Locate the cell with the specified text and output its (X, Y) center coordinate. 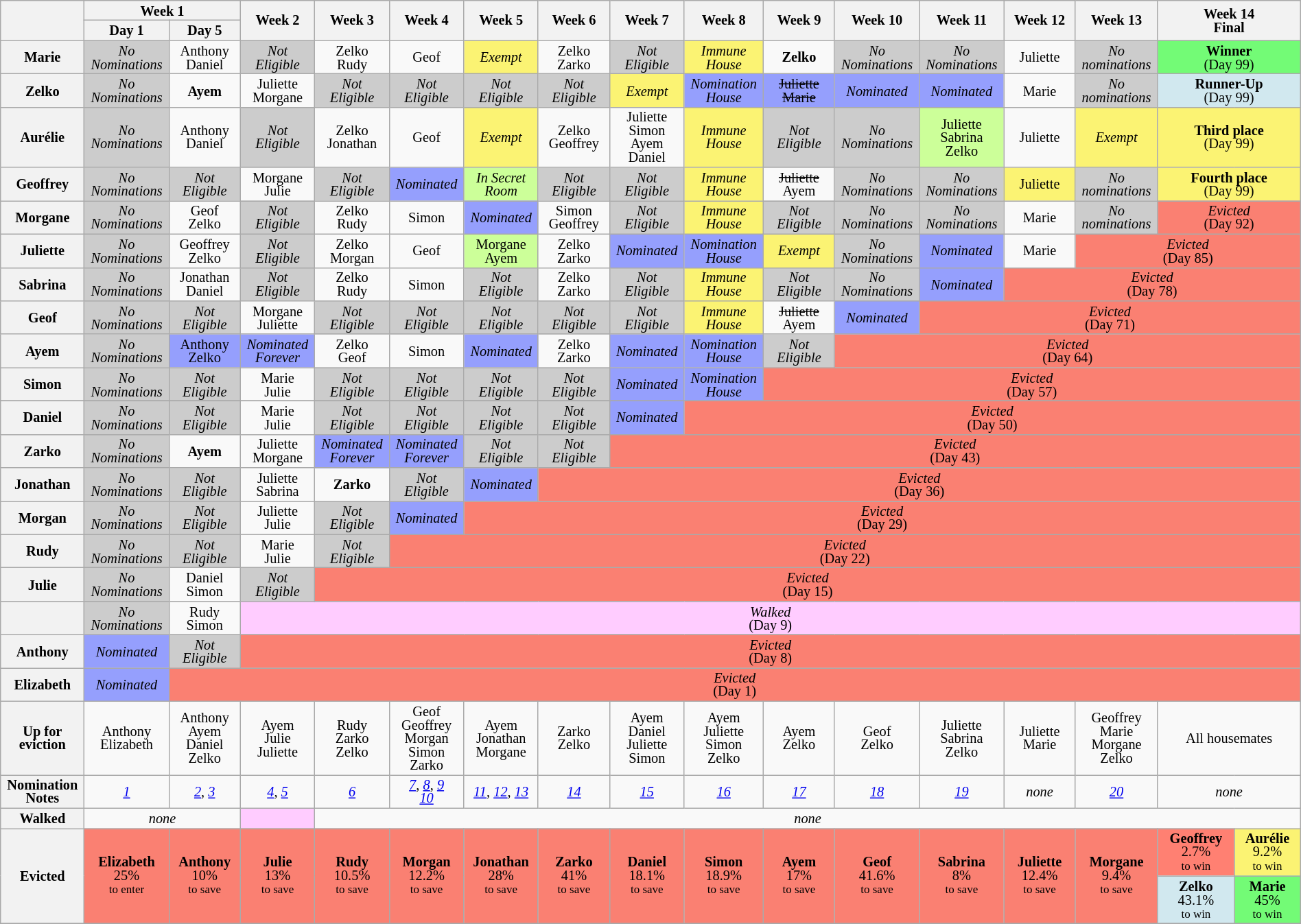
Runner-Up(Day 99) (1229, 91)
Evicted(Day 71) (1110, 317)
Rudy Simon (204, 617)
ZelkoGeof (353, 351)
11, 12, 13 (501, 792)
Week 4 (427, 20)
Anthony Zelko (204, 351)
Simon 18.9% to save (723, 875)
Evicted(Day 36) (919, 484)
Week 10 (877, 20)
Evicted(Day 43) (955, 451)
GeofZelko (877, 738)
All housemates (1229, 738)
Week 9 (799, 20)
Week 8 (723, 20)
Juliette Marie (799, 91)
AyemJulieJuliette (277, 738)
18 (877, 792)
7, 8, 9 10 (427, 792)
SimonGeoffrey (574, 217)
JulietteMarie (1040, 738)
Rudy (43, 552)
15 (646, 792)
Evicted(Day 1) (734, 685)
Day 1 (126, 30)
GeoffreyMarieMorganeZelko (1116, 738)
Julie (43, 584)
Evicted(Day 57) (1032, 384)
Evicted(Day 50) (992, 417)
Morgane (43, 217)
Morgan (43, 517)
AyemDanielJulietteSimon (646, 738)
JulietteSimonAyemDaniel (646, 137)
Geoffrey Zelko (204, 251)
JulietteSabrina (277, 484)
AyemZelko (799, 738)
RudyZarkoZelko (353, 738)
Evicted(Day 29) (882, 517)
ZelkoJonathan (353, 137)
Morgan 12.2% to save (427, 875)
Ayem17%to save (799, 875)
Daniel Simon (204, 584)
2, 3 (204, 792)
Evicted (43, 875)
Week 12 (1040, 20)
AyemJonathanMorgane (501, 738)
4, 5 (277, 792)
Jonathan (43, 484)
Up foreviction (43, 738)
Week 6 (574, 20)
14 (574, 792)
Week 14Final (1229, 20)
Week 3 (353, 20)
1 (126, 792)
AnthonyAyemDanielZelko (204, 738)
19 (962, 792)
Daniel (43, 417)
JulietteJulie (277, 517)
Geof Zelko (204, 217)
Evicted(Day 15) (808, 584)
Elizabeth 25%to enter (126, 875)
Evicted(Day 78) (1152, 284)
GeofGeoffreyMorganSimonZarko (427, 738)
Week 2 (277, 20)
Evicted(Day 92) (1229, 217)
Week 13 (1116, 20)
Jonathan Daniel (204, 284)
ZelkoMorgan (353, 251)
Evicted(Day 64) (1068, 351)
Evicted(Day 85) (1188, 251)
Elizabeth (43, 685)
Third place(Day 99) (1229, 137)
Day 5 (204, 30)
Morgane 9.4% to save (1116, 875)
Nomination Notes (43, 792)
Jonathan 28% to save (501, 875)
In Secret Room (501, 184)
Julie 13% to save (277, 875)
Zelko43.1%to win (1196, 900)
Marie45%to win (1267, 900)
Sabrina8%to save (962, 875)
Winner(Day 99) (1229, 58)
ZarkoZelko (574, 738)
Aurélie (43, 137)
Fourth place(Day 99) (1229, 184)
Rudy 10.5% to save (353, 875)
AnthonyElizabeth (126, 738)
20 (1116, 792)
Sabrina (43, 284)
Anthony 10% to save (204, 875)
ZelkoGeoffrey (574, 137)
Zarko 41% to save (574, 875)
Daniel 18.1% to save (646, 875)
Walked(Day 9) (770, 617)
MorganeAyem (501, 251)
Week 7 (646, 20)
16 (723, 792)
AyemJulietteSimonZelko (723, 738)
Geoffrey (43, 184)
MorganeJuliette (277, 317)
17 (799, 792)
Anthony (43, 652)
Week 1 (162, 10)
6 (353, 792)
Evicted(Day 8) (770, 652)
MorganeJulie (277, 184)
Geoffrey2.7%to win (1196, 852)
Week 5 (501, 20)
Walked (43, 818)
Geof41.6%to save (877, 875)
Week 11 (962, 20)
Evicted(Day 22) (845, 552)
Juliette 12.4% to save (1040, 875)
Aurélie9.2%to win (1267, 852)
